Find where the given text appears and provide that cell's center as [x, y] coordinate. 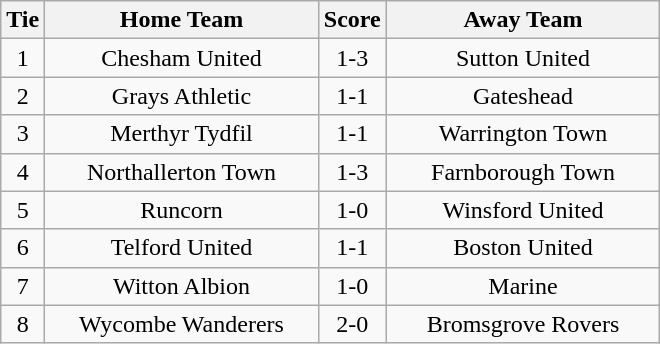
Gateshead [523, 96]
Winsford United [523, 210]
Telford United [182, 248]
2-0 [352, 324]
8 [23, 324]
Home Team [182, 20]
Farnborough Town [523, 172]
6 [23, 248]
5 [23, 210]
Bromsgrove Rovers [523, 324]
Merthyr Tydfil [182, 134]
Marine [523, 286]
Chesham United [182, 58]
3 [23, 134]
Wycombe Wanderers [182, 324]
Away Team [523, 20]
Northallerton Town [182, 172]
Boston United [523, 248]
Score [352, 20]
2 [23, 96]
Grays Athletic [182, 96]
Witton Albion [182, 286]
Warrington Town [523, 134]
1 [23, 58]
Runcorn [182, 210]
4 [23, 172]
Sutton United [523, 58]
7 [23, 286]
Tie [23, 20]
